Detect which cell encompasses the target text, then output its (X, Y) center coordinate. 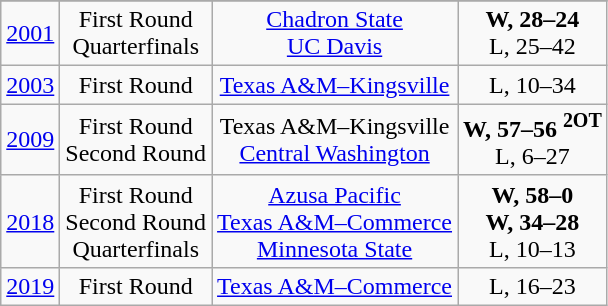
L, 16–23 (533, 286)
Texas A&M–Commerce (335, 286)
Chadron StateUC Davis (335, 34)
2003 (30, 85)
W, 57–56 2OTL, 6–27 (533, 140)
2019 (30, 286)
First RoundSecond RoundQuarterfinals (136, 221)
First RoundSecond Round (136, 140)
First RoundQuarterfinals (136, 34)
2009 (30, 140)
Texas A&M–Kingsville (335, 85)
Azusa PacificTexas A&M–CommerceMinnesota State (335, 221)
2018 (30, 221)
L, 10–34 (533, 85)
W, 28–24L, 25–42 (533, 34)
W, 58–0W, 34–28L, 10–13 (533, 221)
2001 (30, 34)
Texas A&M–KingsvilleCentral Washington (335, 140)
